For the text-containing cell, return its midpoint in [X, Y] coordinate format. 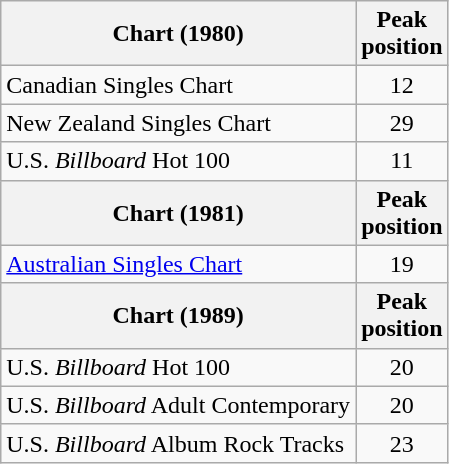
19 [402, 264]
Australian Singles Chart [178, 264]
New Zealand Singles Chart [178, 123]
U.S. Billboard Adult Contemporary [178, 405]
12 [402, 85]
U.S. Billboard Album Rock Tracks [178, 443]
Chart (1980) [178, 34]
Canadian Singles Chart [178, 85]
Chart (1981) [178, 212]
11 [402, 161]
23 [402, 443]
Chart (1989) [178, 316]
29 [402, 123]
